Pinpoint the cell where the given text exists, returning its (X, Y) midpoint coordinate. 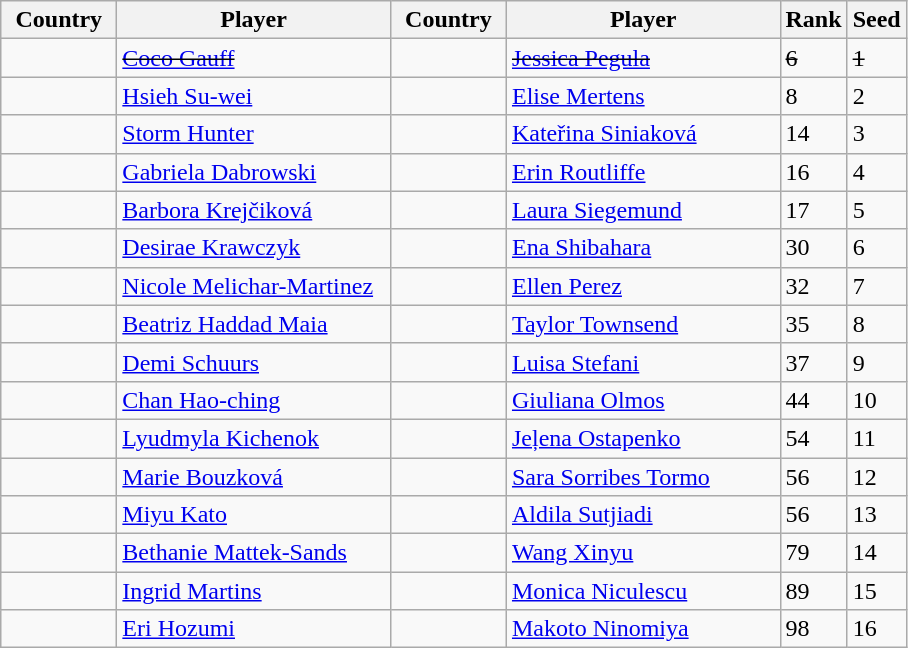
5 (876, 210)
Elise Mertens (643, 96)
4 (876, 172)
12 (876, 477)
32 (814, 286)
Wang Xinyu (643, 553)
Ena Shibahara (643, 248)
Eri Hozumi (254, 629)
17 (814, 210)
Hsieh Su-wei (254, 96)
89 (814, 591)
Coco Gauff (254, 58)
Kateřina Siniaková (643, 134)
Seed (876, 20)
Monica Niculescu (643, 591)
79 (814, 553)
30 (814, 248)
Desirae Krawczyk (254, 248)
Jessica Pegula (643, 58)
Chan Hao-ching (254, 400)
Nicole Melichar-Martinez (254, 286)
Beatriz Haddad Maia (254, 324)
Jeļena Ostapenko (643, 438)
10 (876, 400)
Barbora Krejčiková (254, 210)
3 (876, 134)
9 (876, 362)
35 (814, 324)
Luisa Stefani (643, 362)
Lyudmyla Kichenok (254, 438)
Sara Sorribes Tormo (643, 477)
Ellen Perez (643, 286)
Aldila Sutjiadi (643, 515)
1 (876, 58)
54 (814, 438)
37 (814, 362)
Marie Bouzková (254, 477)
Gabriela Dabrowski (254, 172)
Giuliana Olmos (643, 400)
Demi Schuurs (254, 362)
Rank (814, 20)
Ingrid Martins (254, 591)
Taylor Townsend (643, 324)
15 (876, 591)
13 (876, 515)
98 (814, 629)
11 (876, 438)
Bethanie Mattek-Sands (254, 553)
2 (876, 96)
Storm Hunter (254, 134)
Laura Siegemund (643, 210)
44 (814, 400)
Makoto Ninomiya (643, 629)
Miyu Kato (254, 515)
Erin Routliffe (643, 172)
7 (876, 286)
